Return the (x, y) coordinate for the center point of the cell that contains the specified text.  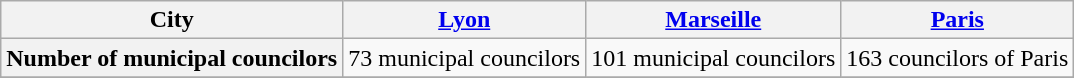
163 councilors of Paris (958, 58)
101 municipal councilors (714, 58)
Marseille (714, 20)
City (172, 20)
Paris (958, 20)
Number of municipal councilors (172, 58)
Lyon (464, 20)
73 municipal councilors (464, 58)
